Capture the cell that displays the provided text and extract its (x, y) central coordinate. 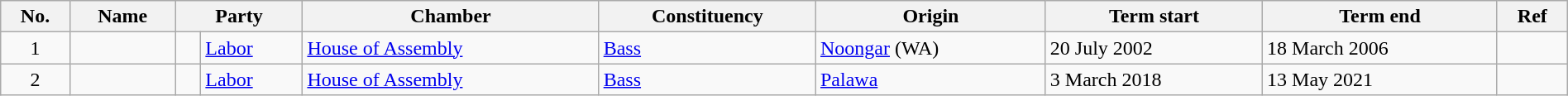
13 May 2021 (1380, 79)
Ref (1532, 17)
Name (122, 17)
Party (239, 17)
18 March 2006 (1380, 48)
2 (36, 79)
Term end (1380, 17)
No. (36, 17)
Noongar (WA) (930, 48)
3 March 2018 (1154, 79)
Term start (1154, 17)
1 (36, 48)
Palawa (930, 79)
Constituency (707, 17)
Origin (930, 17)
Chamber (451, 17)
20 July 2002 (1154, 48)
